Provide the (x, y) coordinate of the cell's center where the given text is located.  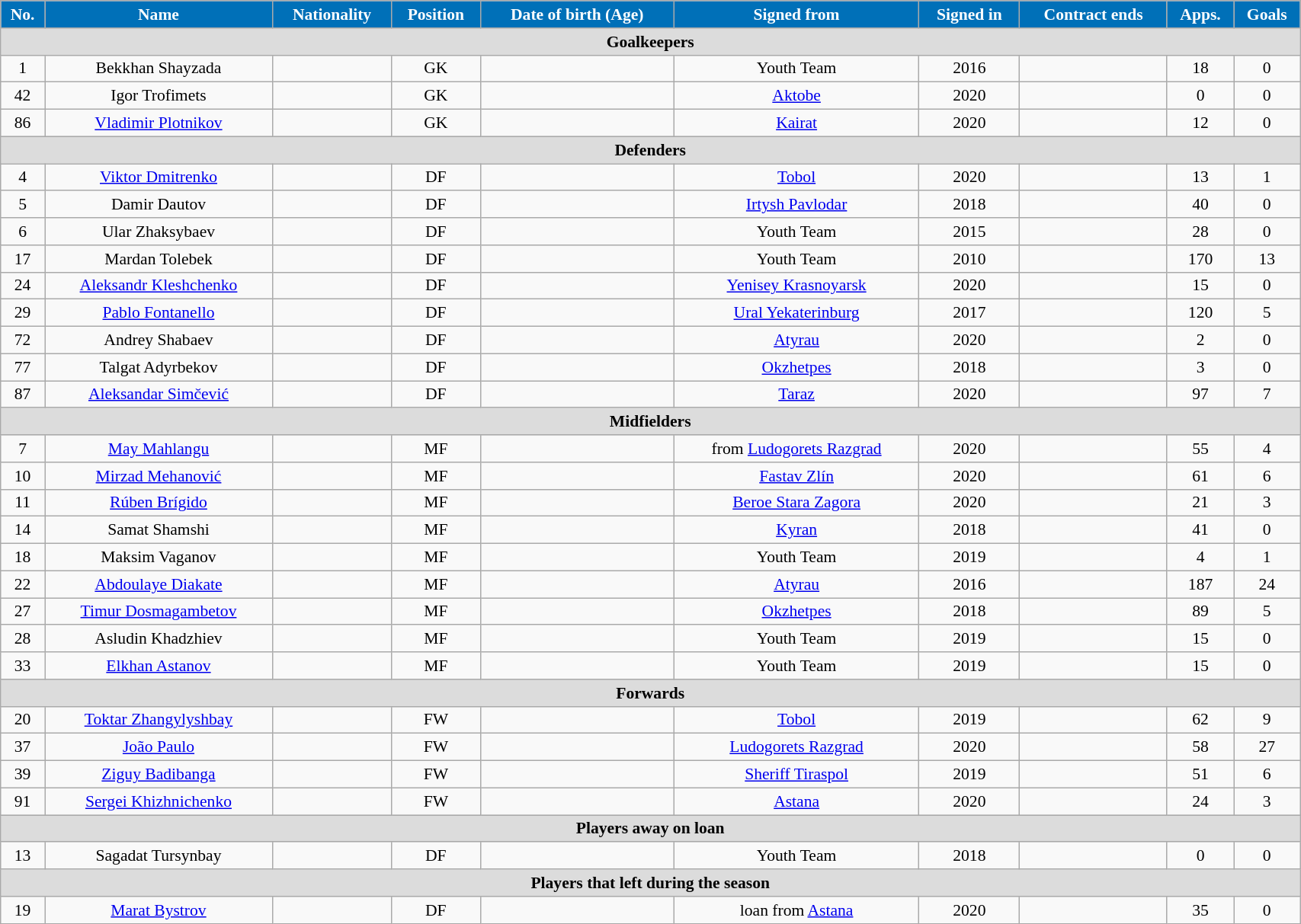
Nationality (332, 14)
9 (1267, 720)
Aktobe (796, 96)
Maksim Vaganov (159, 558)
Sergei Khizhnichenko (159, 801)
2015 (969, 232)
17 (23, 259)
2017 (969, 313)
Name (159, 14)
Talgat Adyrbekov (159, 367)
loan from Astana (796, 910)
120 (1200, 313)
29 (23, 313)
22 (23, 584)
Irtysh Pavlodar (796, 205)
Viktor Dmitrenko (159, 177)
42 (23, 96)
58 (1200, 747)
Astana (796, 801)
33 (23, 666)
Ular Zhaksybaev (159, 232)
Forwards (651, 693)
Ludogorets Razgrad (796, 747)
Pablo Fontanello (159, 313)
Mirzad Mehanović (159, 476)
João Paulo (159, 747)
Sagadat Tursynbay (159, 856)
41 (1200, 530)
12 (1200, 123)
61 (1200, 476)
Taraz (796, 395)
91 (23, 801)
86 (23, 123)
51 (1200, 775)
from Ludogorets Razgrad (796, 449)
Damir Dautov (159, 205)
Sheriff Tiraspol (796, 775)
72 (23, 341)
Beroe Stara Zagora (796, 503)
Kairat (796, 123)
Asludin Khadzhiev (159, 639)
19 (23, 910)
62 (1200, 720)
2 (1200, 341)
20 (23, 720)
Marat Bystrov (159, 910)
Apps. (1200, 14)
40 (1200, 205)
21 (1200, 503)
39 (23, 775)
77 (23, 367)
87 (23, 395)
55 (1200, 449)
Kyran (796, 530)
Position (436, 14)
Abdoulaye Diakate (159, 584)
Midfielders (651, 422)
Contract ends (1093, 14)
Ural Yekaterinburg (796, 313)
35 (1200, 910)
Ziguy Badibanga (159, 775)
Date of birth (Age) (577, 14)
Aleksandar Simčević (159, 395)
Andrey Shabaev (159, 341)
Defenders (651, 150)
Signed in (969, 14)
Signed from (796, 14)
37 (23, 747)
May Mahlangu (159, 449)
89 (1200, 612)
No. (23, 14)
Aleksandr Kleshchenko (159, 286)
Samat Shamshi (159, 530)
Timur Dosmagambetov (159, 612)
97 (1200, 395)
Elkhan Astanov (159, 666)
Igor Trofimets (159, 96)
Goalkeepers (651, 42)
187 (1200, 584)
170 (1200, 259)
Yenisey Krasnoyarsk (796, 286)
Players that left during the season (651, 883)
Toktar Zhangylyshbay (159, 720)
Vladimir Plotnikov (159, 123)
Mardan Tolebek (159, 259)
2010 (969, 259)
Goals (1267, 14)
11 (23, 503)
14 (23, 530)
Bekkhan Shayzada (159, 69)
10 (23, 476)
Players away on loan (651, 829)
Fastav Zlín (796, 476)
Rúben Brígido (159, 503)
